Detect which cell encompasses the target text, then output its (X, Y) center coordinate. 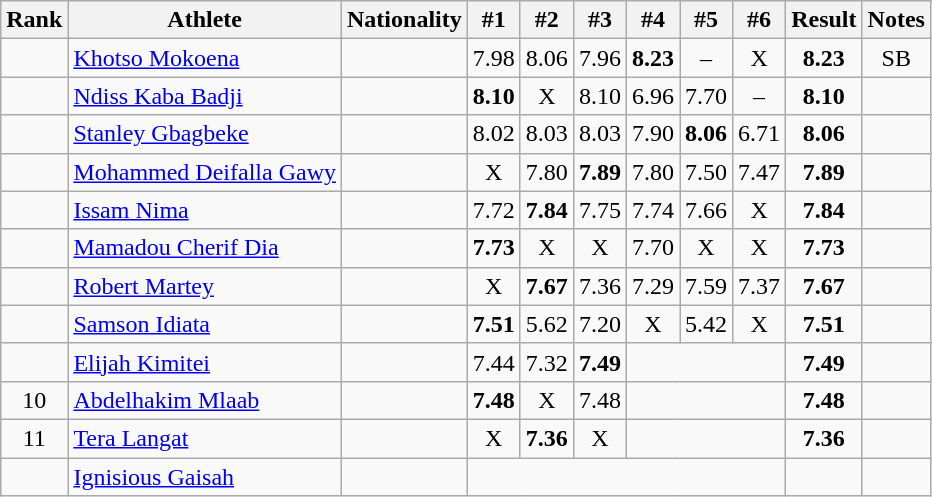
7.32 (546, 362)
8.02 (494, 134)
7.20 (600, 324)
Notes (896, 20)
Tera Langat (205, 438)
Mohammed Deifalla Gawy (205, 172)
Stanley Gbagbeke (205, 134)
Abdelhakim Mlaab (205, 400)
10 (34, 400)
Khotso Mokoena (205, 58)
7.59 (706, 286)
#6 (760, 20)
7.98 (494, 58)
Samson Idiata (205, 324)
7.29 (652, 286)
7.66 (706, 210)
6.71 (760, 134)
7.96 (600, 58)
Rank (34, 20)
SB (896, 58)
Ignisious Gaisah (205, 477)
7.37 (760, 286)
Nationality (405, 20)
Result (824, 20)
5.62 (546, 324)
Robert Martey (205, 286)
#3 (600, 20)
7.44 (494, 362)
#2 (546, 20)
6.96 (652, 96)
7.75 (600, 210)
7.74 (652, 210)
Mamadou Cherif Dia (205, 248)
Elijah Kimitei (205, 362)
Issam Nima (205, 210)
#4 (652, 20)
Ndiss Kaba Badji (205, 96)
#1 (494, 20)
11 (34, 438)
7.72 (494, 210)
7.90 (652, 134)
Athlete (205, 20)
#5 (706, 20)
5.42 (706, 324)
7.47 (760, 172)
7.50 (706, 172)
